Locate the cell with the specified text and output its (X, Y) center coordinate. 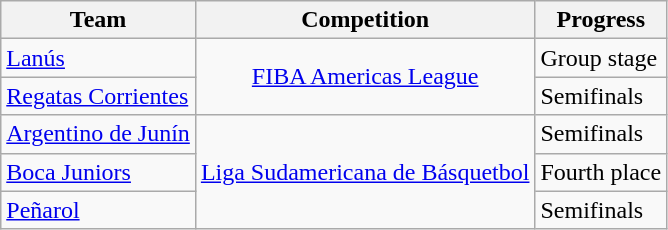
Regatas Corrientes (98, 96)
Competition (365, 20)
Group stage (601, 58)
Progress (601, 20)
Team (98, 20)
Peñarol (98, 210)
Lanús (98, 58)
Liga Sudamericana de Básquetbol (365, 172)
FIBA Americas League (365, 77)
Argentino de Junín (98, 134)
Boca Juniors (98, 172)
Fourth place (601, 172)
